Pinpoint the cell where the given text exists, returning its [X, Y] midpoint coordinate. 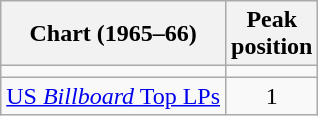
Peakposition [272, 34]
US Billboard Top LPs [114, 96]
1 [272, 96]
Chart (1965–66) [114, 34]
